Return (X, Y) of the center of cell containing provided text 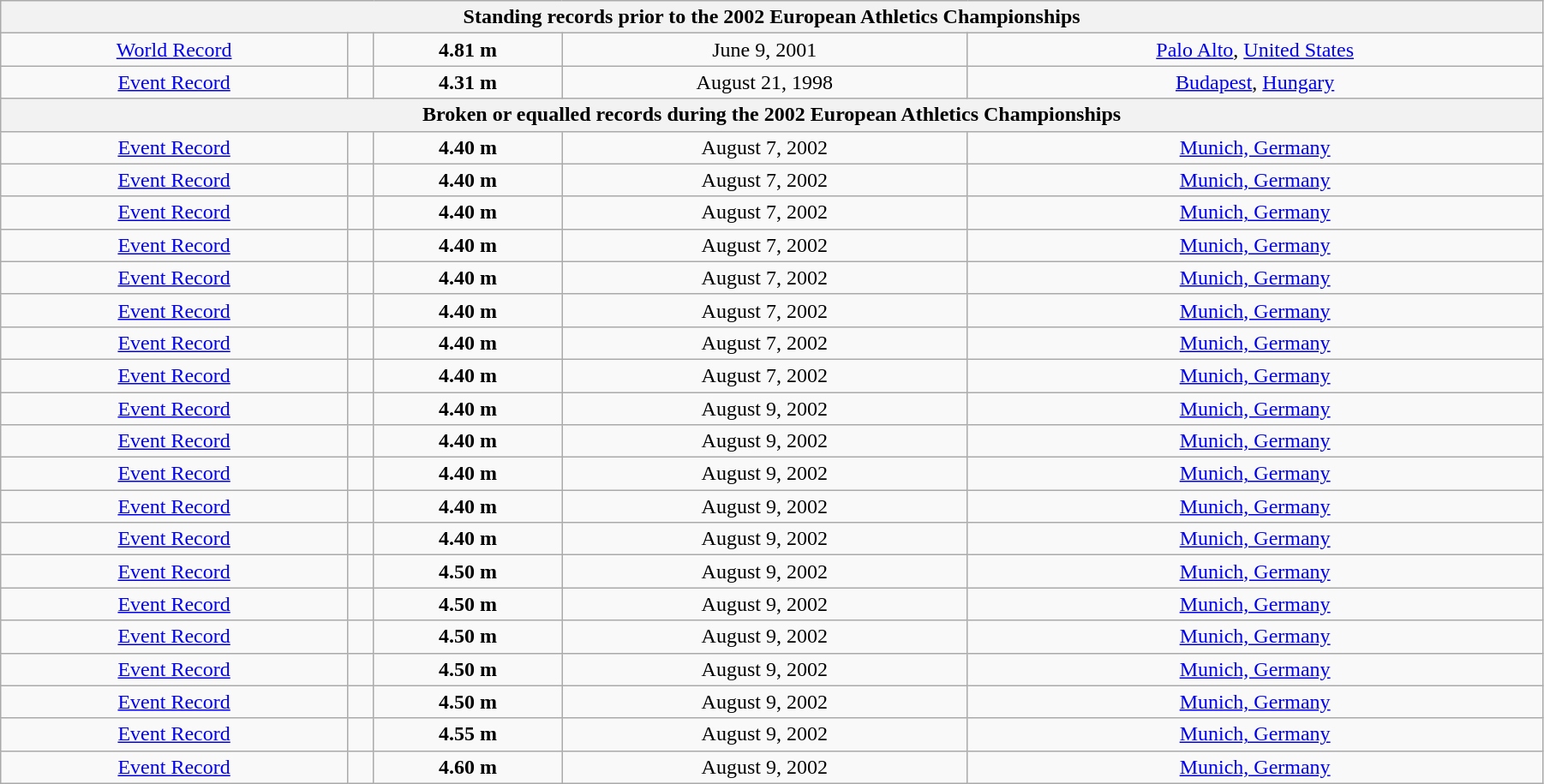
Standing records prior to the 2002 European Athletics Championships (772, 17)
4.55 m (468, 734)
4.60 m (468, 767)
4.31 m (468, 82)
Palo Alto, United States (1255, 50)
4.81 m (468, 50)
World Record (175, 50)
June 9, 2001 (764, 50)
August 21, 1998 (764, 82)
Broken or equalled records during the 2002 European Athletics Championships (772, 115)
Budapest, Hungary (1255, 82)
